Pinpoint the cell where the given text exists, returning its (x, y) midpoint coordinate. 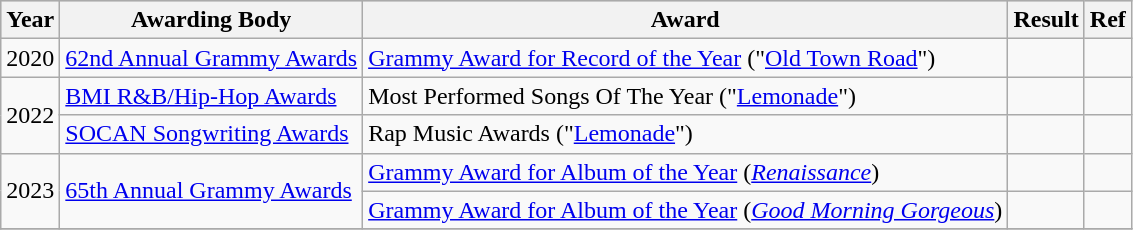
Rap Music Awards ("Lemonade") (686, 134)
Awarding Body (212, 20)
SOCAN Songwriting Awards (212, 134)
65th Annual Grammy Awards (212, 191)
Most Performed Songs Of The Year ("Lemonade") (686, 96)
2022 (30, 115)
Grammy Award for Album of the Year (Good Morning Gorgeous) (686, 210)
Award (686, 20)
2023 (30, 191)
Grammy Award for Album of the Year (Renaissance) (686, 172)
2020 (30, 58)
Ref (1108, 20)
BMI R&B/Hip-Hop Awards (212, 96)
Grammy Award for Record of the Year ("Old Town Road") (686, 58)
62nd Annual Grammy Awards (212, 58)
Year (30, 20)
Result (1046, 20)
